From the cell containing the given text, extract its center point as [X, Y] coordinate. 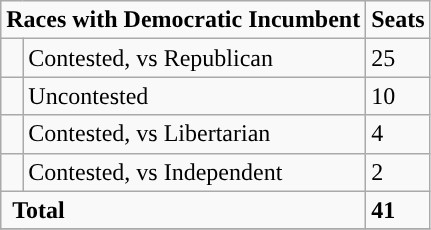
10 [398, 96]
Contested, vs Libertarian [194, 134]
Uncontested [194, 96]
Contested, vs Independent [194, 172]
2 [398, 172]
Seats [398, 20]
Total [184, 210]
Contested, vs Republican [194, 58]
25 [398, 58]
4 [398, 134]
Races with Democratic Incumbent [184, 20]
41 [398, 210]
